From the cell containing the given text, extract its center point as (x, y) coordinate. 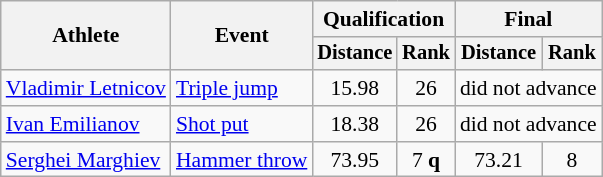
Qualification (383, 19)
18.38 (354, 124)
Ivan Emilianov (86, 124)
15.98 (354, 88)
Shot put (242, 124)
Event (242, 36)
Triple jump (242, 88)
Athlete (86, 36)
Final (528, 19)
Vladimir Letnicov (86, 88)
